Determine the [X, Y] coordinate at the center of the cell enclosing the given text.  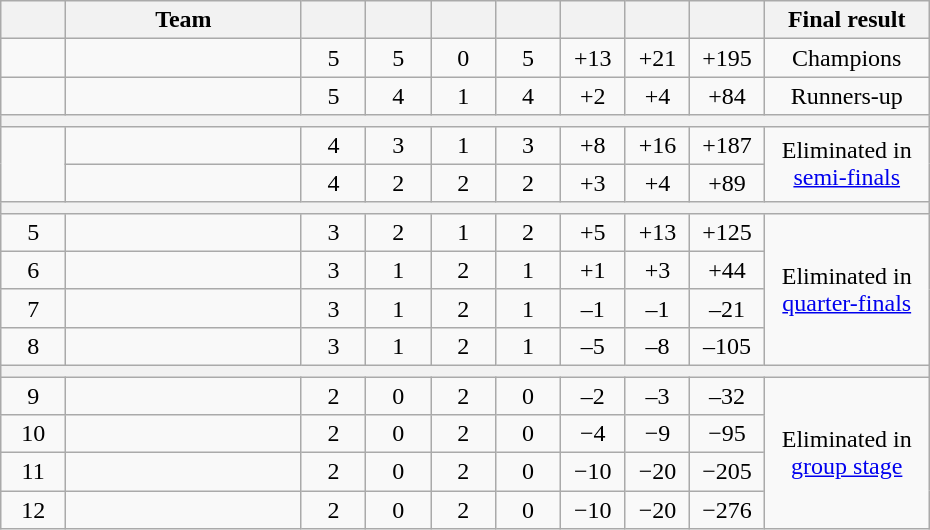
−276 [727, 510]
+187 [727, 145]
–5 [592, 346]
–32 [727, 395]
+8 [592, 145]
+125 [727, 232]
+2 [592, 96]
–21 [727, 308]
Eliminated in quarter-finals [846, 289]
Final result [846, 20]
10 [34, 434]
Team [184, 20]
–105 [727, 346]
Champions [846, 58]
+1 [592, 270]
9 [34, 395]
–8 [658, 346]
6 [34, 270]
–3 [658, 395]
−205 [727, 472]
Eliminated in semi-finals [846, 164]
Eliminated in group stage [846, 452]
11 [34, 472]
−95 [727, 434]
+195 [727, 58]
+5 [592, 232]
8 [34, 346]
Runners-up [846, 96]
–2 [592, 395]
+44 [727, 270]
+16 [658, 145]
−4 [592, 434]
+21 [658, 58]
12 [34, 510]
7 [34, 308]
+89 [727, 183]
+84 [727, 96]
−9 [658, 434]
